Capture the cell that displays the provided text and extract its [x, y] central coordinate. 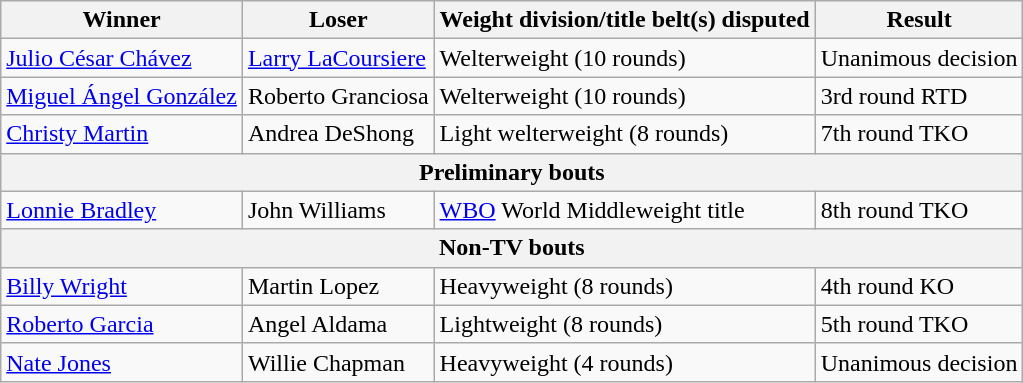
Larry LaCoursiere [338, 58]
Miguel Ángel González [122, 96]
Light welterweight (8 rounds) [624, 134]
Preliminary bouts [512, 172]
Non-TV bouts [512, 248]
Weight division/title belt(s) disputed [624, 20]
7th round TKO [919, 134]
8th round TKO [919, 210]
Loser [338, 20]
Martin Lopez [338, 286]
3rd round RTD [919, 96]
Heavyweight (8 rounds) [624, 286]
Christy Martin [122, 134]
4th round KO [919, 286]
Lonnie Bradley [122, 210]
WBO World Middleweight title [624, 210]
Willie Chapman [338, 362]
Roberto Granciosa [338, 96]
Angel Aldama [338, 324]
Result [919, 20]
Billy Wright [122, 286]
Nate Jones [122, 362]
Heavyweight (4 rounds) [624, 362]
Roberto Garcia [122, 324]
Julio César Chávez [122, 58]
5th round TKO [919, 324]
Winner [122, 20]
John Williams [338, 210]
Andrea DeShong [338, 134]
Lightweight (8 rounds) [624, 324]
